Provide the (x, y) coordinate of the cell's center where the given text is located.  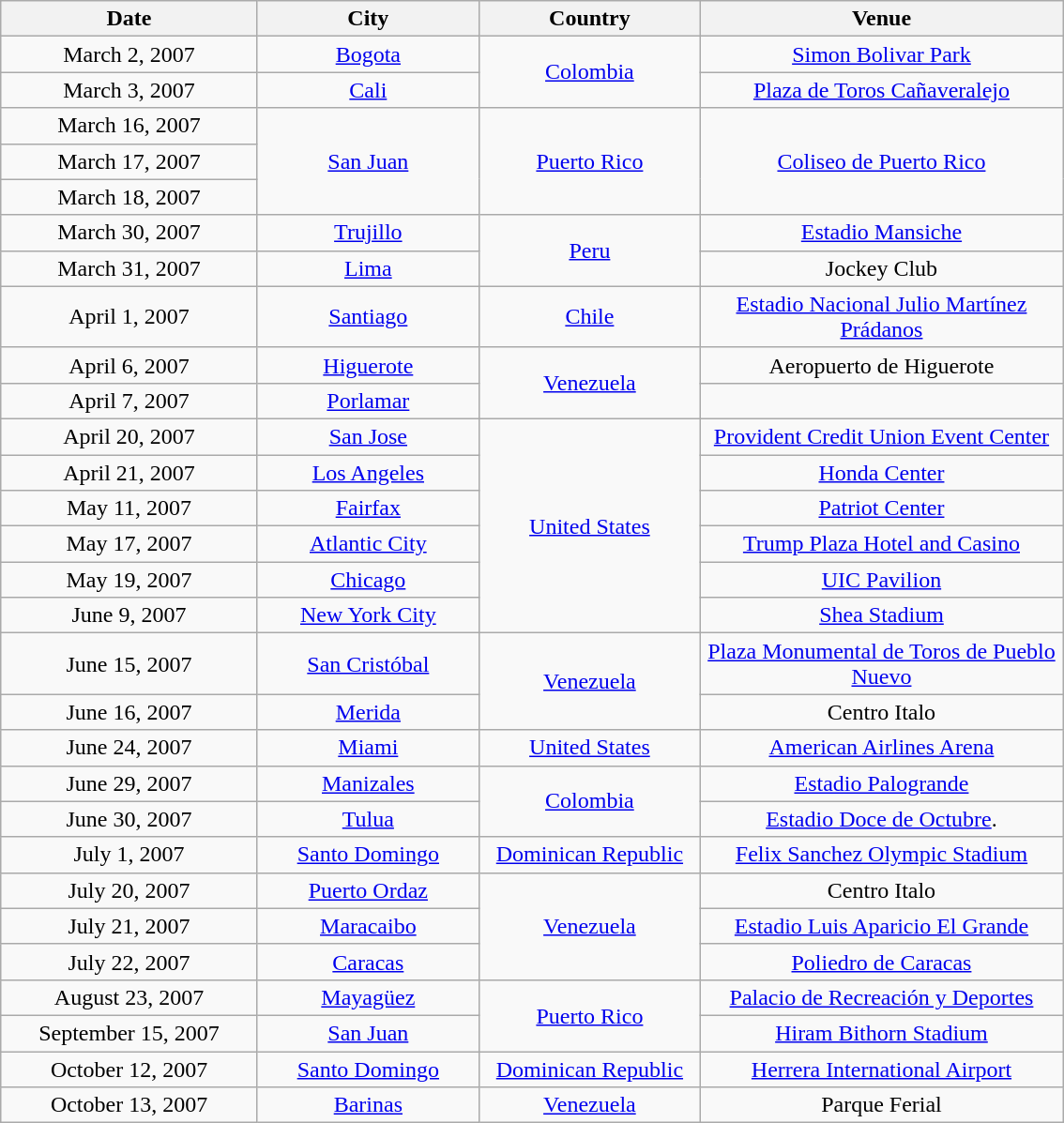
Trujillo (368, 233)
Fairfax (368, 508)
Miami (368, 748)
Chile (589, 317)
Trump Plaza Hotel and Casino (881, 544)
Patriot Center (881, 508)
San Jose (368, 436)
Maracaibo (368, 926)
March 30, 2007 (129, 233)
Puerto Ordaz (368, 890)
Higuerote (368, 365)
June 15, 2007 (129, 664)
June 16, 2007 (129, 712)
March 2, 2007 (129, 54)
San Cristóbal (368, 664)
Country (589, 19)
Jockey Club (881, 268)
American Airlines Arena (881, 748)
Chicago (368, 580)
Estadio Luis Aparicio El Grande (881, 926)
Estadio Mansiche (881, 233)
Manizales (368, 783)
Plaza Monumental de Toros de Pueblo Nuevo (881, 664)
June 29, 2007 (129, 783)
Poliedro de Caracas (881, 962)
Bogota (368, 54)
April 20, 2007 (129, 436)
Parque Ferial (881, 1105)
Caracas (368, 962)
March 31, 2007 (129, 268)
Barinas (368, 1105)
June 24, 2007 (129, 748)
July 1, 2007 (129, 855)
Mayagüez (368, 997)
Herrera International Airport (881, 1069)
Merida (368, 712)
March 16, 2007 (129, 126)
August 23, 2007 (129, 997)
March 3, 2007 (129, 90)
April 21, 2007 (129, 472)
Los Angeles (368, 472)
Aeropuerto de Higuerote (881, 365)
May 17, 2007 (129, 544)
March 18, 2007 (129, 197)
New York City (368, 615)
March 17, 2007 (129, 161)
Peru (589, 250)
Date (129, 19)
Shea Stadium (881, 615)
October 12, 2007 (129, 1069)
July 22, 2007 (129, 962)
June 9, 2007 (129, 615)
UIC Pavilion (881, 580)
May 19, 2007 (129, 580)
September 15, 2007 (129, 1033)
Hiram Bithorn Stadium (881, 1033)
Lima (368, 268)
June 30, 2007 (129, 819)
Coliseo de Puerto Rico (881, 161)
City (368, 19)
Venue (881, 19)
Tulua (368, 819)
Santiago (368, 317)
Cali (368, 90)
October 13, 2007 (129, 1105)
July 21, 2007 (129, 926)
Estadio Nacional Julio Martínez Prádanos (881, 317)
Honda Center (881, 472)
Felix Sanchez Olympic Stadium (881, 855)
May 11, 2007 (129, 508)
April 6, 2007 (129, 365)
Plaza de Toros Cañaveralejo (881, 90)
Simon Bolivar Park (881, 54)
Palacio de Recreación y Deportes (881, 997)
April 7, 2007 (129, 401)
July 20, 2007 (129, 890)
April 1, 2007 (129, 317)
Estadio Doce de Octubre. (881, 819)
Provident Credit Union Event Center (881, 436)
Estadio Palogrande (881, 783)
Porlamar (368, 401)
Atlantic City (368, 544)
